Capture the cell that displays the provided text and extract its [x, y] central coordinate. 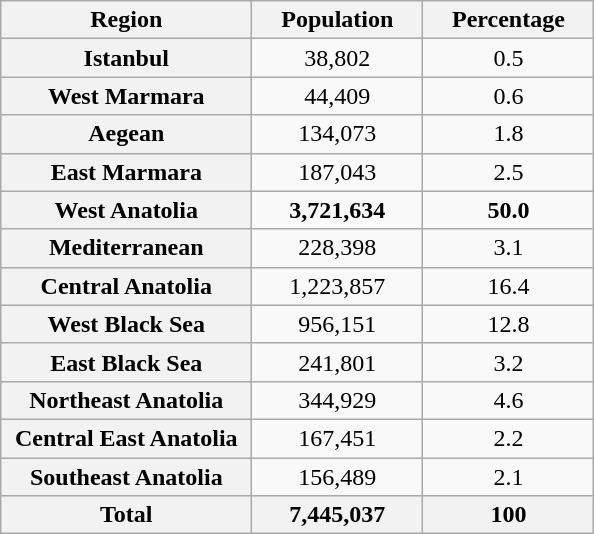
3,721,634 [338, 210]
Northeast Anatolia [126, 400]
2.2 [508, 438]
West Anatolia [126, 210]
50.0 [508, 210]
West Marmara [126, 96]
156,489 [338, 477]
East Marmara [126, 172]
Central East Anatolia [126, 438]
100 [508, 515]
Aegean [126, 134]
2.1 [508, 477]
Region [126, 20]
167,451 [338, 438]
134,073 [338, 134]
4.6 [508, 400]
228,398 [338, 248]
Mediterranean [126, 248]
44,409 [338, 96]
16.4 [508, 286]
12.8 [508, 324]
187,043 [338, 172]
956,151 [338, 324]
1,223,857 [338, 286]
West Black Sea [126, 324]
Southeast Anatolia [126, 477]
Central Anatolia [126, 286]
0.6 [508, 96]
7,445,037 [338, 515]
0.5 [508, 58]
East Black Sea [126, 362]
2.5 [508, 172]
Istanbul [126, 58]
Total [126, 515]
3.1 [508, 248]
1.8 [508, 134]
Population [338, 20]
38,802 [338, 58]
Percentage [508, 20]
241,801 [338, 362]
3.2 [508, 362]
344,929 [338, 400]
